Return the [X, Y] coordinate for the center point of the cell that contains the specified text.  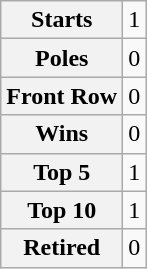
Starts [62, 20]
Poles [62, 58]
Top 5 [62, 172]
Front Row [62, 96]
Top 10 [62, 210]
Retired [62, 248]
Wins [62, 134]
